Extract the (x, y) coordinate from the center of the cell holding the provided text.  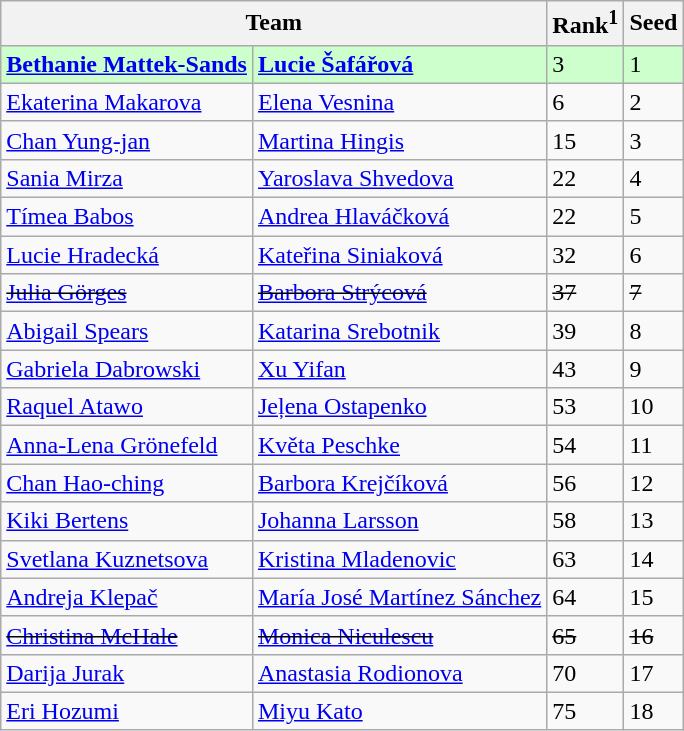
Bethanie Mattek-Sands (127, 64)
16 (654, 635)
Andreja Klepač (127, 597)
Kristina Mladenovic (399, 559)
Johanna Larsson (399, 521)
12 (654, 483)
Tímea Babos (127, 217)
75 (586, 711)
Anastasia Rodionova (399, 673)
Elena Vesnina (399, 102)
4 (654, 178)
María José Martínez Sánchez (399, 597)
63 (586, 559)
64 (586, 597)
56 (586, 483)
Chan Yung-jan (127, 140)
70 (586, 673)
Lucie Šafářová (399, 64)
39 (586, 331)
Katarina Srebotnik (399, 331)
Lucie Hradecká (127, 255)
Eri Hozumi (127, 711)
Barbora Krejčíková (399, 483)
Team (274, 24)
Seed (654, 24)
Chan Hao-ching (127, 483)
43 (586, 369)
Anna-Lena Grönefeld (127, 445)
14 (654, 559)
32 (586, 255)
2 (654, 102)
Kiki Bertens (127, 521)
13 (654, 521)
Sania Mirza (127, 178)
Kateřina Siniaková (399, 255)
Svetlana Kuznetsova (127, 559)
Rank1 (586, 24)
Martina Hingis (399, 140)
9 (654, 369)
Jeļena Ostapenko (399, 407)
Christina McHale (127, 635)
7 (654, 293)
Julia Görges (127, 293)
5 (654, 217)
Ekaterina Makarova (127, 102)
53 (586, 407)
Raquel Atawo (127, 407)
Darija Jurak (127, 673)
18 (654, 711)
Monica Niculescu (399, 635)
1 (654, 64)
10 (654, 407)
Gabriela Dabrowski (127, 369)
58 (586, 521)
11 (654, 445)
8 (654, 331)
Andrea Hlaváčková (399, 217)
Xu Yifan (399, 369)
Barbora Strýcová (399, 293)
Abigail Spears (127, 331)
Květa Peschke (399, 445)
65 (586, 635)
17 (654, 673)
Miyu Kato (399, 711)
54 (586, 445)
37 (586, 293)
Yaroslava Shvedova (399, 178)
